Find where the given text appears and provide that cell's center as (x, y) coordinate. 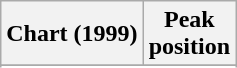
Chart (1999) (72, 34)
Peakposition (189, 34)
